For the text-containing cell, return its midpoint in [X, Y] coordinate format. 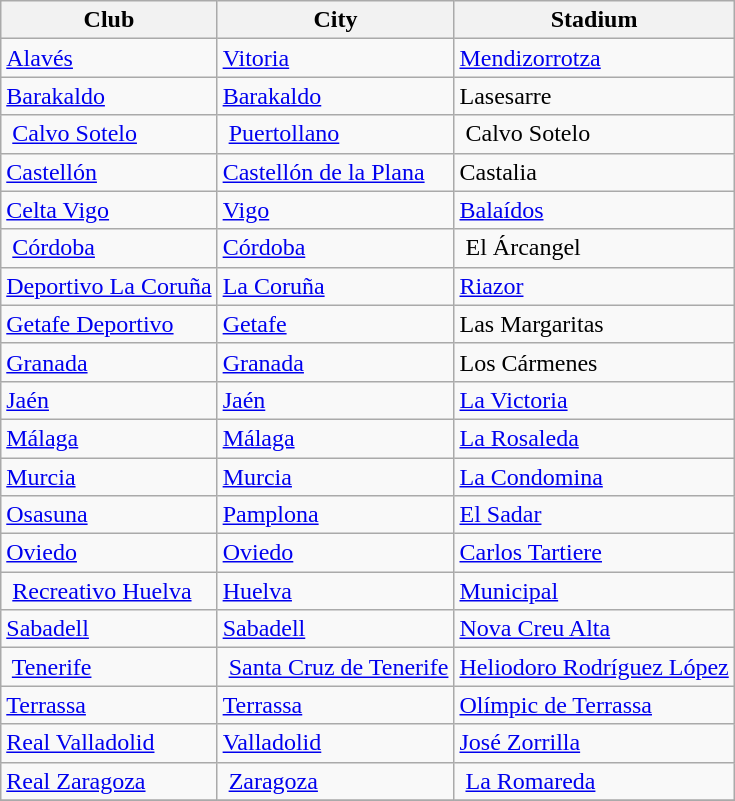
City [336, 20]
Municipal [594, 591]
José Zorrilla [594, 743]
Vitoria [336, 58]
Tenerife [109, 667]
Castellón de la Plana [336, 172]
Pamplona [336, 515]
Balaídos [594, 210]
Deportivo La Coruña [109, 286]
Vigo [336, 210]
La Romareda [594, 781]
Real Valladolid [109, 743]
Las Margaritas [594, 324]
Lasesarre [594, 96]
Nova Creu Alta [594, 629]
Santa Cruz de Tenerife [336, 667]
Getafe Deportivo [109, 324]
Olímpic de Terrassa [594, 705]
La Victoria [594, 400]
Getafe [336, 324]
Osasuna [109, 515]
Castalia [594, 172]
Stadium [594, 20]
Valladolid [336, 743]
Huelva [336, 591]
La Rosaleda [594, 438]
Mendizorrotza [594, 58]
Zaragoza [336, 781]
Celta Vigo [109, 210]
La Condomina [594, 477]
Riazor [594, 286]
Recreativo Huelva [109, 591]
Alavés [109, 58]
Heliodoro Rodríguez López [594, 667]
Castellón [109, 172]
El Sadar [594, 515]
Puertollano [336, 134]
El Árcangel [594, 248]
Los Cármenes [594, 362]
Club [109, 20]
Carlos Tartiere [594, 553]
La Coruña [336, 286]
Real Zaragoza [109, 781]
